Find where the given text appears and provide that cell's center as (X, Y) coordinate. 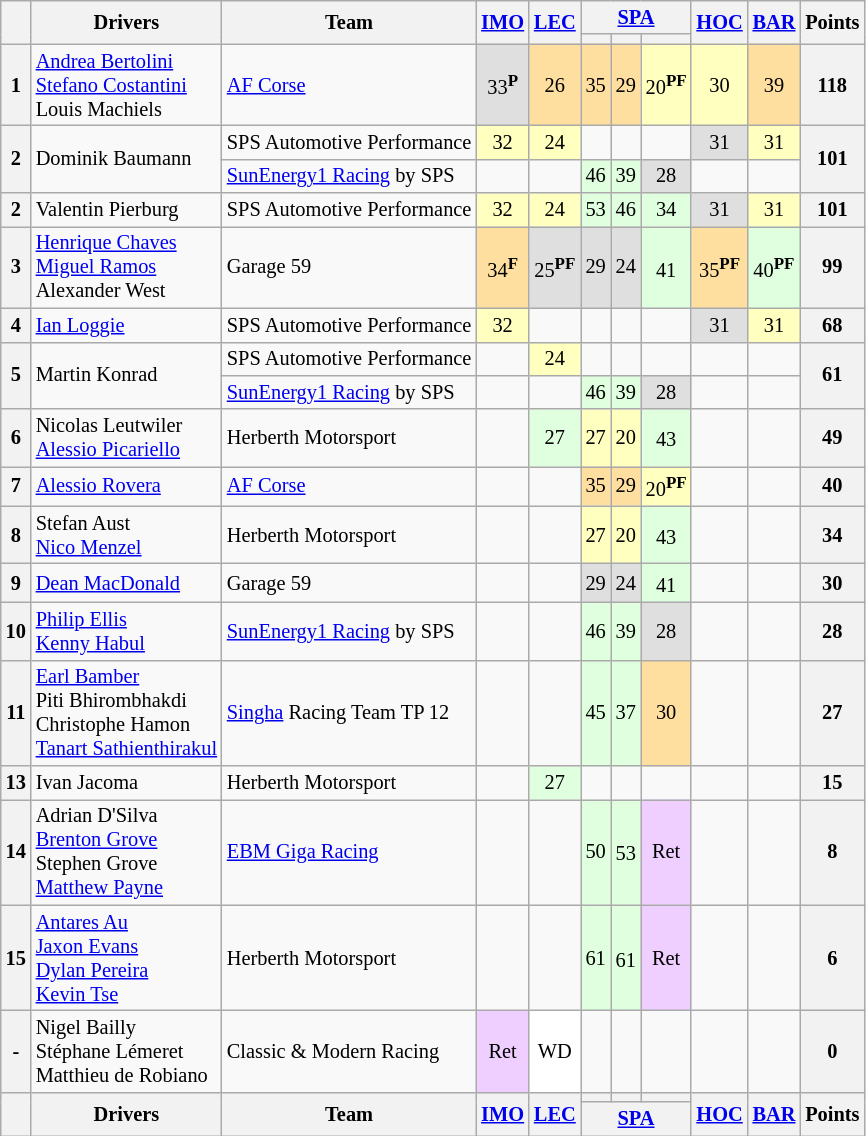
35PF (719, 267)
Adrian D'Silva Brenton Grove Stephen Grove Matthew Payne (126, 852)
40PF (774, 267)
10 (16, 631)
Earl Bamber Piti Bhirombhakdi Christophe Hamon Tanart Sathienthirakul (126, 713)
37 (626, 713)
34F (502, 267)
Martin Konrad (126, 376)
Nigel Bailly Stéphane Lémeret Matthieu de Robiano (126, 1051)
Dean MacDonald (126, 582)
Singha Racing Team TP 12 (349, 713)
0 (832, 1051)
3 (16, 267)
9 (16, 582)
EBM Giga Racing (349, 852)
49 (832, 438)
Ian Loggie (126, 325)
Andrea Bertolini Stefano Costantini Louis Machiels (126, 85)
Henrique Chaves Miguel Ramos Alexander West (126, 267)
Nicolas Leutwiler Alessio Picariello (126, 438)
14 (16, 852)
11 (16, 713)
45 (596, 713)
Alessio Rovera (126, 486)
40 (832, 486)
Classic & Modern Racing (349, 1051)
Ivan Jacoma (126, 782)
WD (555, 1051)
5 (16, 376)
Philip Ellis Kenny Habul (126, 631)
Antares Au Jaxon Evans Dylan Pereira Kevin Tse (126, 958)
4 (16, 325)
1 (16, 85)
Valentin Pierburg (126, 210)
- (16, 1051)
50 (596, 852)
68 (832, 325)
25PF (555, 267)
99 (832, 267)
13 (16, 782)
7 (16, 486)
118 (832, 85)
26 (555, 85)
Dominik Baumann (126, 158)
Stefan Aust Nico Menzel (126, 535)
33P (502, 85)
